Capture the cell that displays the provided text and extract its [X, Y] central coordinate. 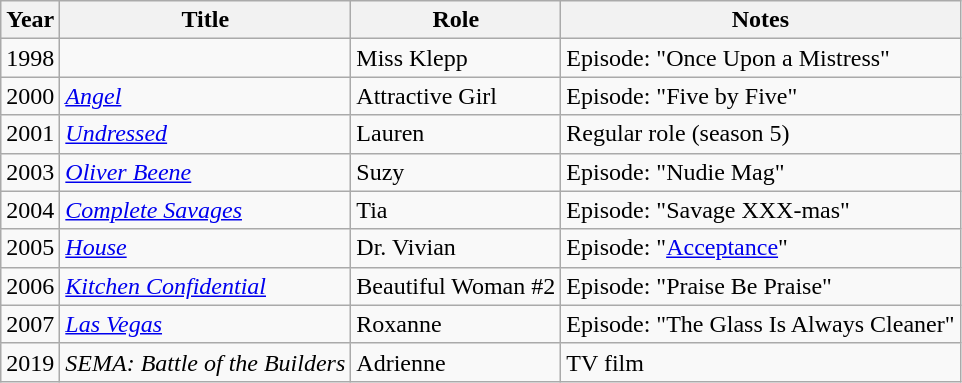
SEMA: Battle of the Builders [206, 362]
Title [206, 20]
2019 [30, 362]
Dr. Vivian [456, 248]
Miss Klepp [456, 58]
Roxanne [456, 324]
Episode: "The Glass Is Always Cleaner" [760, 324]
2005 [30, 248]
Notes [760, 20]
2007 [30, 324]
Episode: "Praise Be Praise" [760, 286]
Attractive Girl [456, 96]
Episode: "Nudie Mag" [760, 172]
Role [456, 20]
Complete Savages [206, 210]
Las Vegas [206, 324]
2000 [30, 96]
Adrienne [456, 362]
2001 [30, 134]
Episode: "Savage XXX-mas" [760, 210]
Lauren [456, 134]
Regular role (season 5) [760, 134]
2006 [30, 286]
Oliver Beene [206, 172]
TV film [760, 362]
Tia [456, 210]
Suzy [456, 172]
Year [30, 20]
Episode: "Five by Five" [760, 96]
Kitchen Confidential [206, 286]
Beautiful Woman #2 [456, 286]
Episode: "Acceptance" [760, 248]
Episode: "Once Upon a Mistress" [760, 58]
2003 [30, 172]
2004 [30, 210]
House [206, 248]
Undressed [206, 134]
Angel [206, 96]
1998 [30, 58]
